For the text-containing cell, return its midpoint in [X, Y] coordinate format. 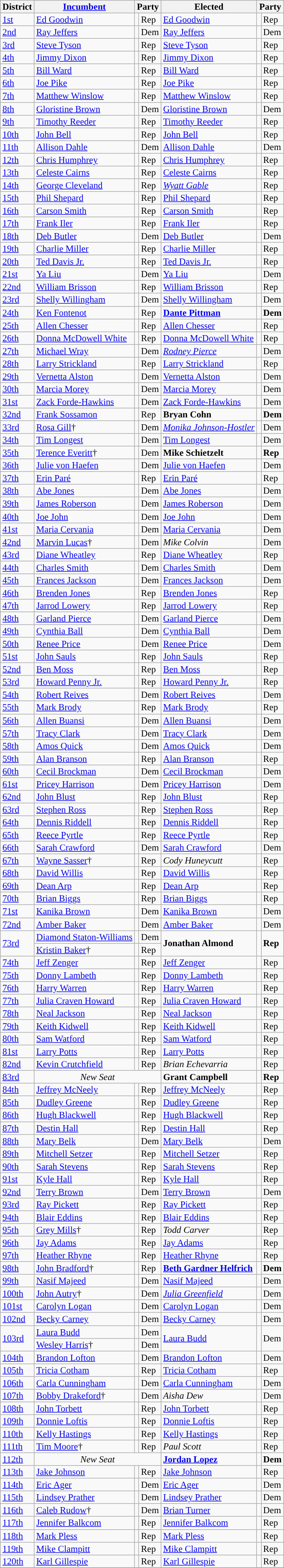
116th [17, 1510]
Incumbent [85, 7]
Cody Huneycutt [209, 861]
58th [17, 746]
Monika Johnson-Hostler [209, 427]
Caleb Rudow† [85, 1510]
91st [17, 1179]
73rd [17, 943]
37th [17, 478]
31st [17, 402]
18th [17, 236]
Wyatt Gable [209, 185]
22nd [17, 287]
George Cleveland [85, 185]
79th [17, 1026]
6th [17, 83]
Ken Fontenot [85, 313]
92nd [17, 1192]
81st [17, 1052]
John Autry† [85, 1294]
Julia Greenfield [209, 1294]
38th [17, 491]
87th [17, 1128]
35th [17, 453]
11th [17, 147]
68th [17, 873]
24th [17, 313]
48th [17, 618]
98th [17, 1268]
5th [17, 71]
96th [17, 1243]
52nd [17, 669]
85th [17, 1103]
117th [17, 1523]
District [17, 7]
118th [17, 1536]
3rd [17, 45]
55th [17, 708]
50th [17, 644]
49th [17, 631]
Rodney Pierce [209, 351]
103rd [17, 1338]
54th [17, 695]
69th [17, 886]
104th [17, 1357]
61st [17, 784]
Kevin Crutchfield [85, 1064]
60th [17, 771]
71st [17, 911]
65th [17, 835]
46th [17, 593]
8th [17, 109]
16th [17, 211]
107th [17, 1396]
15th [17, 198]
113th [17, 1472]
Mike Schietzelt [209, 453]
7th [17, 96]
89th [17, 1153]
59th [17, 759]
114th [17, 1485]
102nd [17, 1319]
10th [17, 134]
42nd [17, 542]
Marvin Lucas† [85, 542]
99th [17, 1281]
Terence Everitt† [85, 453]
40th [17, 517]
115th [17, 1497]
95th [17, 1230]
109th [17, 1421]
2nd [17, 32]
72nd [17, 924]
23rd [17, 300]
Bryan Cohn [209, 415]
51st [17, 657]
19th [17, 249]
28th [17, 364]
78th [17, 1013]
101st [17, 1307]
Jordan Lopez [209, 1460]
57th [17, 733]
82nd [17, 1064]
47th [17, 606]
84th [17, 1090]
45th [17, 580]
44th [17, 567]
63rd [17, 809]
119th [17, 1549]
64th [17, 822]
62nd [17, 797]
112th [17, 1460]
66th [17, 848]
Diamond Staton-Williams [85, 937]
111th [17, 1447]
Jonathan Almond [209, 943]
Brian Turner [209, 1510]
97th [17, 1255]
67th [17, 861]
Mike Colvin [209, 542]
20th [17, 262]
Frank Sossamon [85, 415]
83rd [17, 1077]
26th [17, 338]
93rd [17, 1205]
77th [17, 1001]
Wayne Sasser† [85, 861]
Wesley Harris† [85, 1345]
27th [17, 351]
Michael Wray [85, 351]
Bobby Drakeford† [85, 1396]
Dante Pittman [209, 313]
108th [17, 1408]
76th [17, 988]
John Bradford† [85, 1268]
Aisha Dew [209, 1396]
74th [17, 962]
4th [17, 58]
34th [17, 440]
21st [17, 274]
56th [17, 720]
25th [17, 325]
70th [17, 899]
41st [17, 529]
110th [17, 1434]
105th [17, 1370]
1st [17, 20]
Elected [209, 7]
30th [17, 389]
94th [17, 1217]
9th [17, 121]
90th [17, 1166]
120th [17, 1561]
Brian Echevarria [209, 1064]
29th [17, 376]
32nd [17, 415]
33rd [17, 427]
Beth Gardner Helfrich [209, 1268]
80th [17, 1039]
Rosa Gill† [85, 427]
43rd [17, 555]
12th [17, 160]
17th [17, 223]
53rd [17, 682]
100th [17, 1294]
86th [17, 1116]
Grey Mills† [85, 1230]
39th [17, 504]
13th [17, 173]
Tim Moore† [85, 1447]
36th [17, 465]
88th [17, 1141]
Grant Campbell [209, 1077]
Kristin Baker† [85, 950]
14th [17, 185]
Paul Scott [209, 1447]
Todd Carver [209, 1230]
106th [17, 1383]
75th [17, 975]
